Provide the (x, y) coordinate of the cell's center where the given text is located.  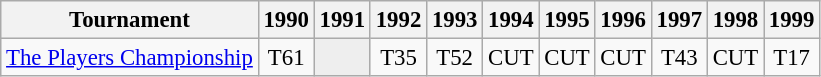
1996 (623, 20)
The Players Championship (130, 58)
1998 (735, 20)
1997 (679, 20)
Tournament (130, 20)
T17 (792, 58)
1994 (511, 20)
1991 (342, 20)
1999 (792, 20)
T43 (679, 58)
T61 (286, 58)
1992 (398, 20)
1993 (455, 20)
T35 (398, 58)
1990 (286, 20)
T52 (455, 58)
1995 (567, 20)
